Find where the given text appears and provide that cell's center as [x, y] coordinate. 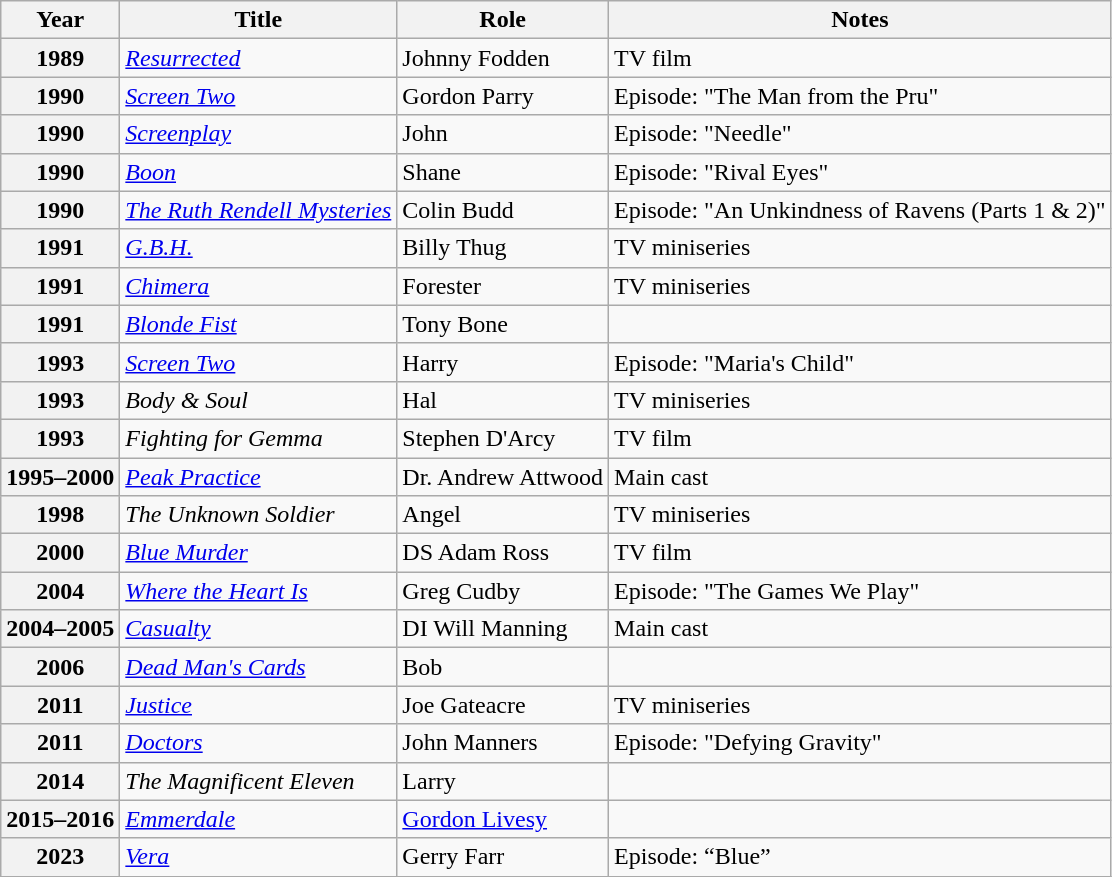
Resurrected [258, 58]
Harry [503, 362]
Title [258, 20]
Larry [503, 781]
Notes [860, 20]
2023 [60, 857]
2006 [60, 667]
2014 [60, 781]
Peak Practice [258, 477]
Justice [258, 705]
Episode: "The Games We Play" [860, 591]
Boon [258, 172]
Greg Cudby [503, 591]
Episode: “Blue” [860, 857]
The Ruth Rendell Mysteries [258, 210]
Johnny Fodden [503, 58]
Stephen D'Arcy [503, 438]
Blonde Fist [258, 324]
Gerry Farr [503, 857]
Casualty [258, 629]
DI Will Manning [503, 629]
Screenplay [258, 134]
Episode: "An Unkindness of Ravens (Parts 1 & 2)" [860, 210]
Doctors [258, 743]
Hal [503, 400]
Emmerdale [258, 819]
2000 [60, 553]
1998 [60, 515]
G.B.H. [258, 248]
Chimera [258, 286]
Episode: "Rival Eyes" [860, 172]
Blue Murder [258, 553]
Role [503, 20]
Year [60, 20]
Gordon Livesy [503, 819]
2004 [60, 591]
Vera [258, 857]
Dead Man's Cards [258, 667]
Gordon Parry [503, 96]
Dr. Andrew Attwood [503, 477]
2004–2005 [60, 629]
Episode: "Maria's Child" [860, 362]
Colin Budd [503, 210]
Body & Soul [258, 400]
1989 [60, 58]
2015–2016 [60, 819]
The Unknown Soldier [258, 515]
Tony Bone [503, 324]
Fighting for Gemma [258, 438]
Shane [503, 172]
Billy Thug [503, 248]
Bob [503, 667]
1995–2000 [60, 477]
John Manners [503, 743]
Episode: "The Man from the Pru" [860, 96]
John [503, 134]
Forester [503, 286]
Joe Gateacre [503, 705]
Where the Heart Is [258, 591]
Angel [503, 515]
Episode: "Defying Gravity" [860, 743]
Episode: "Needle" [860, 134]
DS Adam Ross [503, 553]
The Magnificent Eleven [258, 781]
